Identify which cell holds the provided text, then report its (x, y) central coordinate. 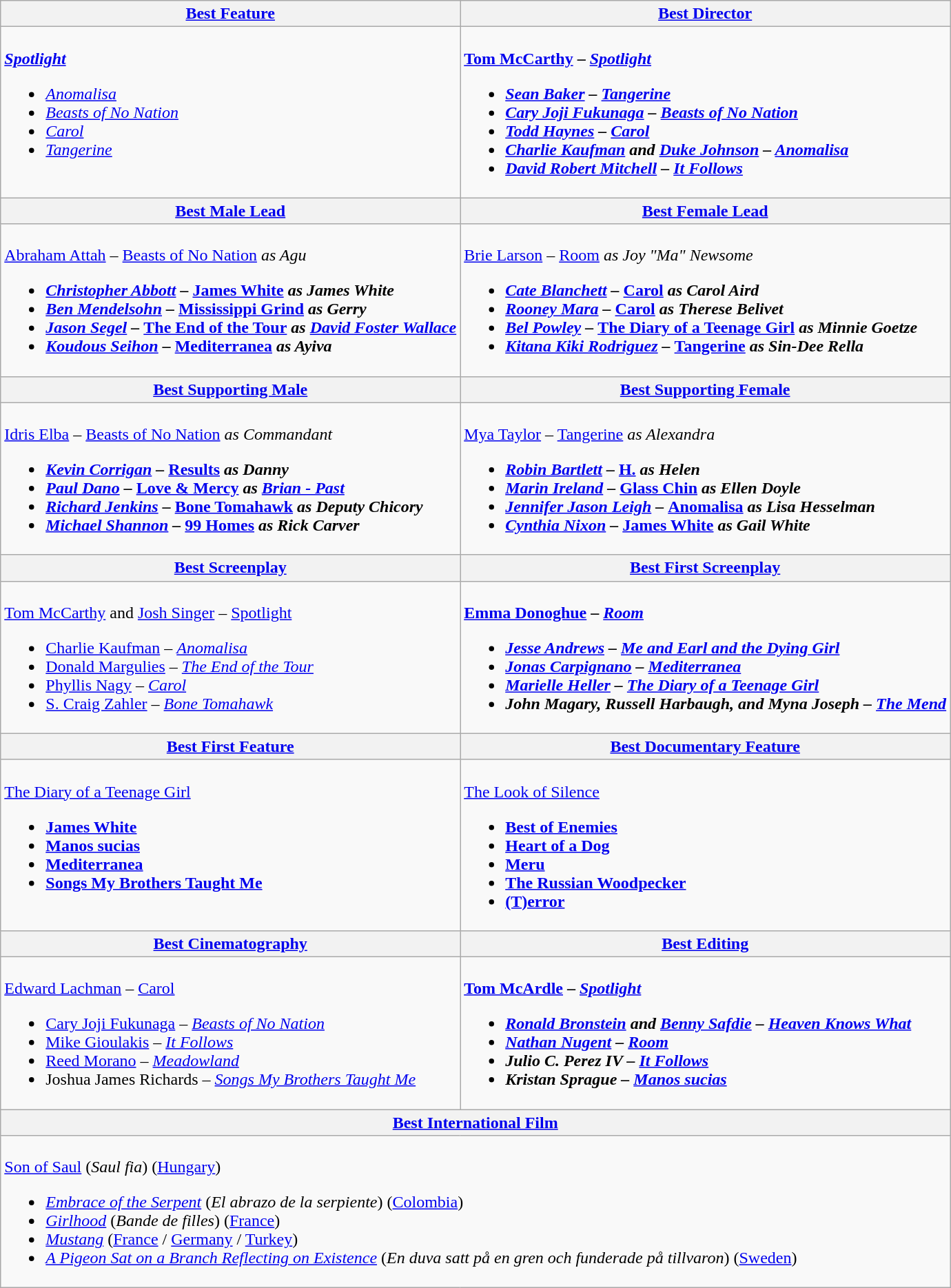
Best Male Lead (230, 211)
Best First Feature (230, 746)
The Diary of a Teenage GirlJames WhiteManos suciasMediterraneaSongs My Brothers Taught Me (230, 845)
Best Cinematography (230, 943)
Best International Film (475, 1123)
Best Female Lead (706, 211)
Best Editing (706, 943)
Best Director (706, 14)
Best Feature (230, 14)
SpotlightAnomalisaBeasts of No NationCarolTangerine (230, 112)
The Look of SilenceBest of EnemiesHeart of a DogMeruThe Russian Woodpecker(T)error (706, 845)
Best First Screenplay (706, 568)
Best Supporting Female (706, 389)
Best Supporting Male (230, 389)
Best Screenplay (230, 568)
Best Documentary Feature (706, 746)
